Provide the [x, y] coordinate of the cell's center where the given text is located.  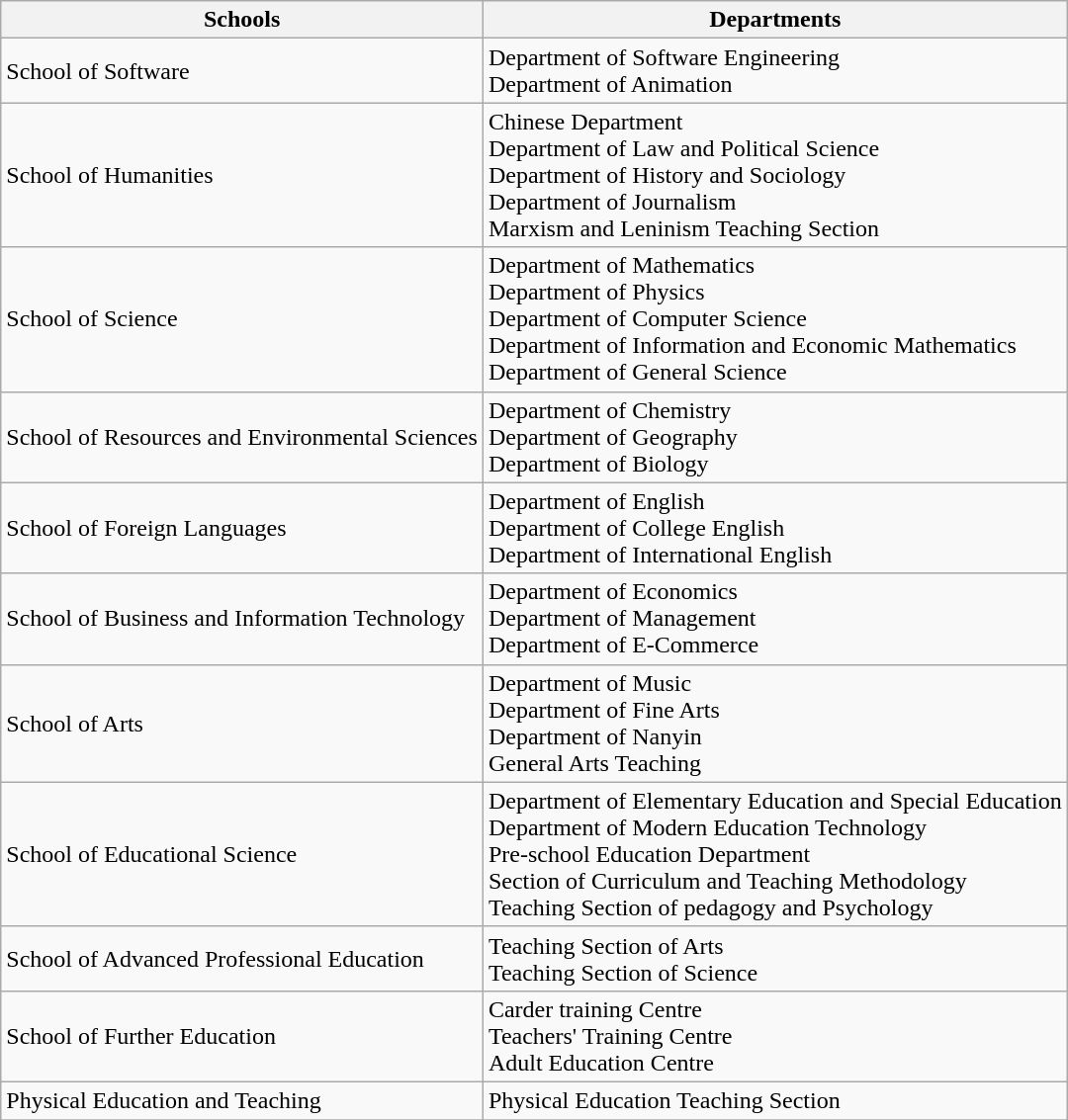
Department of Software EngineeringDepartment of Animation [775, 71]
Departments [775, 20]
School of Advanced Professional Education [242, 959]
Schools [242, 20]
Department of MusicDepartment of Fine ArtsDepartment of NanyinGeneral Arts Teaching [775, 724]
School of Educational Science [242, 854]
School of Humanities [242, 175]
Teaching Section of ArtsTeaching Section of Science [775, 959]
School of Software [242, 71]
School of Resources and Environmental Sciences [242, 437]
Department of EconomicsDepartment of ManagementDepartment of E-Commerce [775, 619]
School of Arts [242, 724]
School of Further Education [242, 1036]
Department of EnglishDepartment of College EnglishDepartment of International English [775, 528]
School of Science [242, 319]
Carder training CentreTeachers' Training CentreAdult Education Centre [775, 1036]
School of Foreign Languages [242, 528]
Department of ChemistryDepartment of GeographyDepartment of Biology [775, 437]
School of Business and Information Technology [242, 619]
Physical Education Teaching Section [775, 1100]
Physical Education and Teaching [242, 1100]
